Return the [X, Y] coordinate for the center point of the cell that contains the specified text.  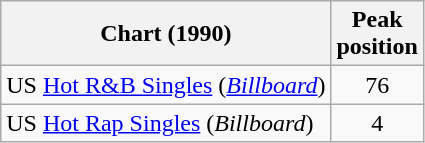
Peakposition [377, 34]
US Hot R&B Singles (Billboard) [166, 85]
76 [377, 85]
4 [377, 123]
Chart (1990) [166, 34]
US Hot Rap Singles (Billboard) [166, 123]
